Capture the cell that displays the provided text and extract its [X, Y] central coordinate. 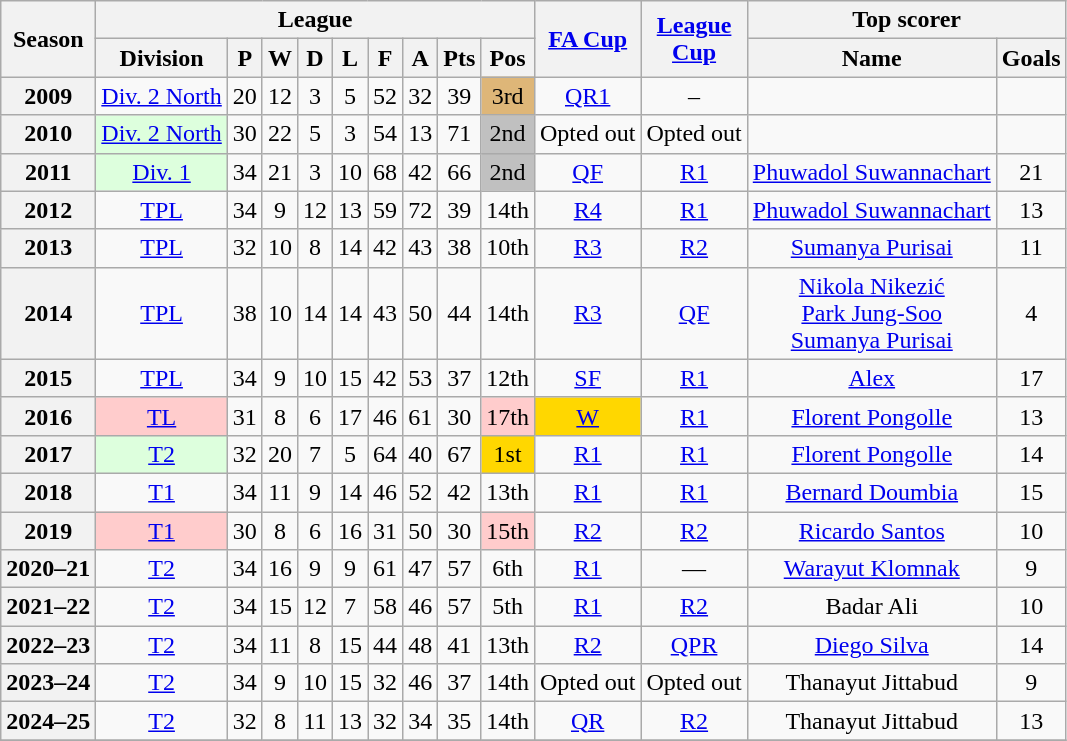
2015 [48, 378]
Warayut Klomnak [872, 569]
SF [587, 378]
Pts [460, 58]
5th [508, 607]
2022–23 [48, 645]
Diego Silva [872, 645]
48 [420, 645]
FA Cup [587, 39]
2016 [48, 416]
D [314, 58]
10th [508, 248]
40 [420, 454]
68 [386, 172]
2010 [48, 134]
2018 [48, 492]
A [420, 58]
4 [1031, 313]
Division [162, 58]
LeagueCup [694, 39]
35 [460, 721]
Name [872, 58]
54 [386, 134]
Bernard Doumbia [872, 492]
Ricardo Santos [872, 531]
— [694, 569]
2023–24 [48, 683]
Badar Ali [872, 607]
72 [420, 210]
L [350, 58]
Top scorer [906, 20]
Goals [1031, 58]
59 [386, 210]
66 [460, 172]
2021–22 [48, 607]
QR [587, 721]
2017 [48, 454]
QR1 [587, 96]
R4 [587, 210]
47 [420, 569]
League [316, 20]
2020–21 [48, 569]
53 [420, 378]
F [386, 58]
Alex [872, 378]
2011 [48, 172]
Div. 1 [162, 172]
TL [162, 416]
67 [460, 454]
2014 [48, 313]
71 [460, 134]
12th [508, 378]
2009 [48, 96]
41 [460, 645]
3rd [508, 96]
17th [508, 416]
QPR [694, 645]
Sumanya Purisai [872, 248]
1st [508, 454]
Nikola NikezićPark Jung-SooSumanya Purisai [872, 313]
P [244, 58]
15th [508, 531]
6th [508, 569]
64 [386, 454]
2013 [48, 248]
2019 [48, 531]
2012 [48, 210]
58 [386, 607]
22 [280, 134]
Season [48, 39]
Pos [508, 58]
2024–25 [48, 721]
– [694, 96]
